Provide the (x, y) coordinate of the cell's center where the given text is located.  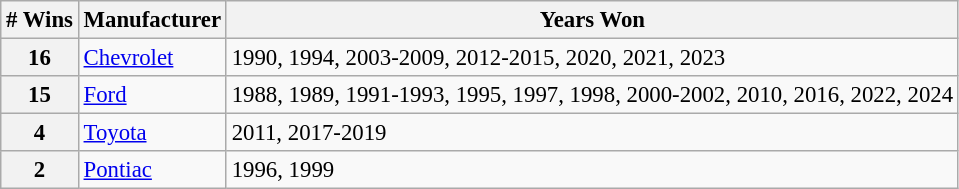
Chevrolet (152, 58)
1990, 1994, 2003-2009, 2012-2015, 2020, 2021, 2023 (592, 58)
15 (40, 95)
Years Won (592, 20)
Manufacturer (152, 20)
Toyota (152, 133)
2 (40, 170)
16 (40, 58)
2011, 2017-2019 (592, 133)
4 (40, 133)
Ford (152, 95)
1996, 1999 (592, 170)
# Wins (40, 20)
Pontiac (152, 170)
1988, 1989, 1991-1993, 1995, 1997, 1998, 2000-2002, 2010, 2016, 2022, 2024 (592, 95)
